Identify which cell holds the provided text, then report its [x, y] central coordinate. 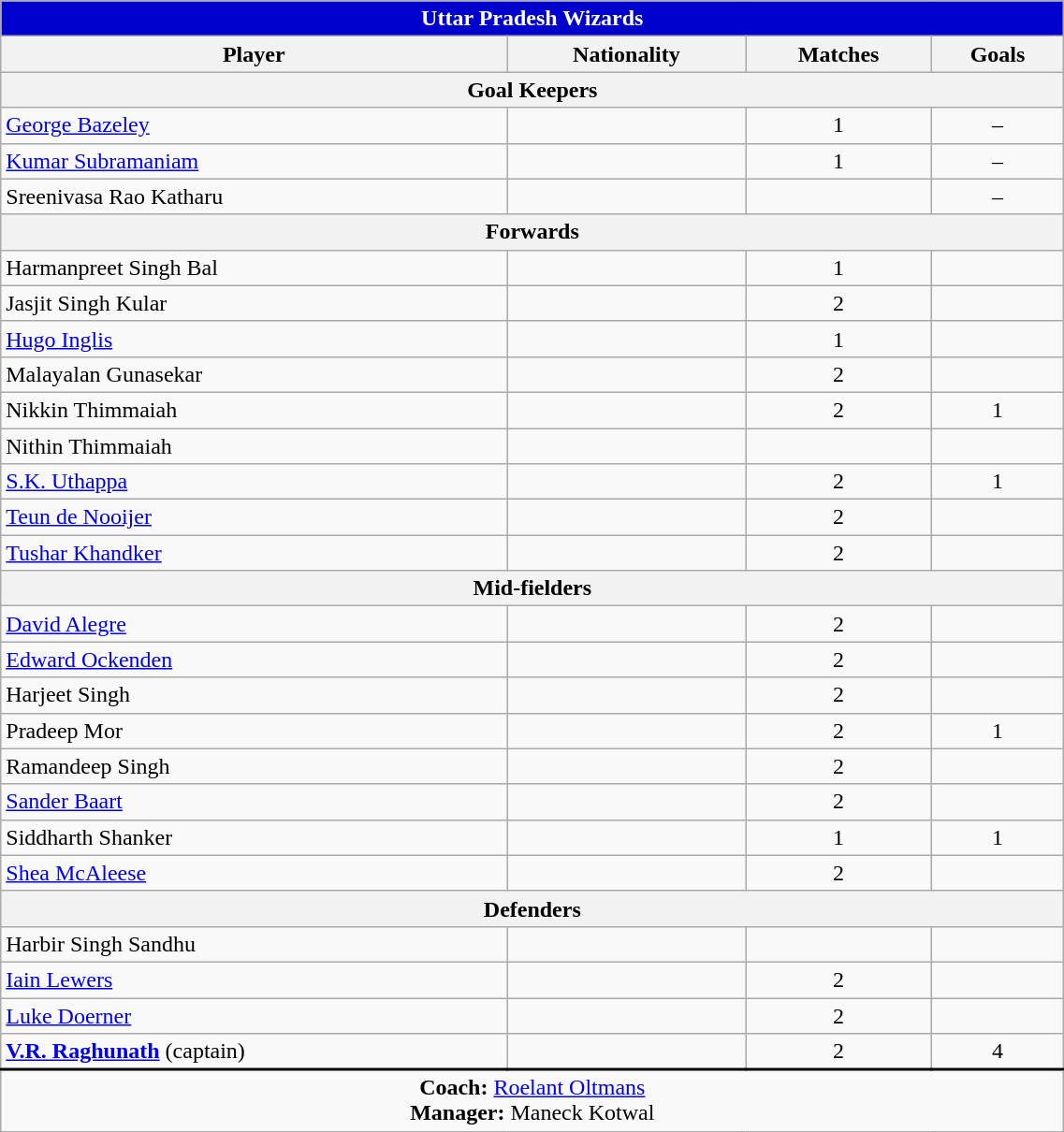
George Bazeley [255, 125]
Sander Baart [255, 802]
Player [255, 54]
Mid-fielders [532, 588]
Tushar Khandker [255, 553]
Defenders [532, 908]
Harmanpreet Singh Bal [255, 268]
Jasjit Singh Kular [255, 303]
Goals [998, 54]
Uttar Pradesh Wizards [532, 19]
Siddharth Shanker [255, 837]
V.R. Raghunath (captain) [255, 1052]
Harjeet Singh [255, 695]
Malayalan Gunasekar [255, 374]
Hugo Inglis [255, 339]
Harbir Singh Sandhu [255, 944]
Shea McAleese [255, 873]
4 [998, 1052]
Edward Ockenden [255, 660]
Goal Keepers [532, 90]
Sreenivasa Rao Katharu [255, 196]
S.K. Uthappa [255, 482]
Luke Doerner [255, 1015]
Coach: Roelant Oltmans Manager: Maneck Kotwal [532, 1100]
Nationality [627, 54]
Teun de Nooijer [255, 517]
Kumar Subramaniam [255, 161]
Nikkin Thimmaiah [255, 410]
Pradeep Mor [255, 731]
Forwards [532, 232]
David Alegre [255, 624]
Iain Lewers [255, 980]
Matches [838, 54]
Nithin Thimmaiah [255, 446]
Ramandeep Singh [255, 766]
